Find where the given text appears and provide that cell's center as (x, y) coordinate. 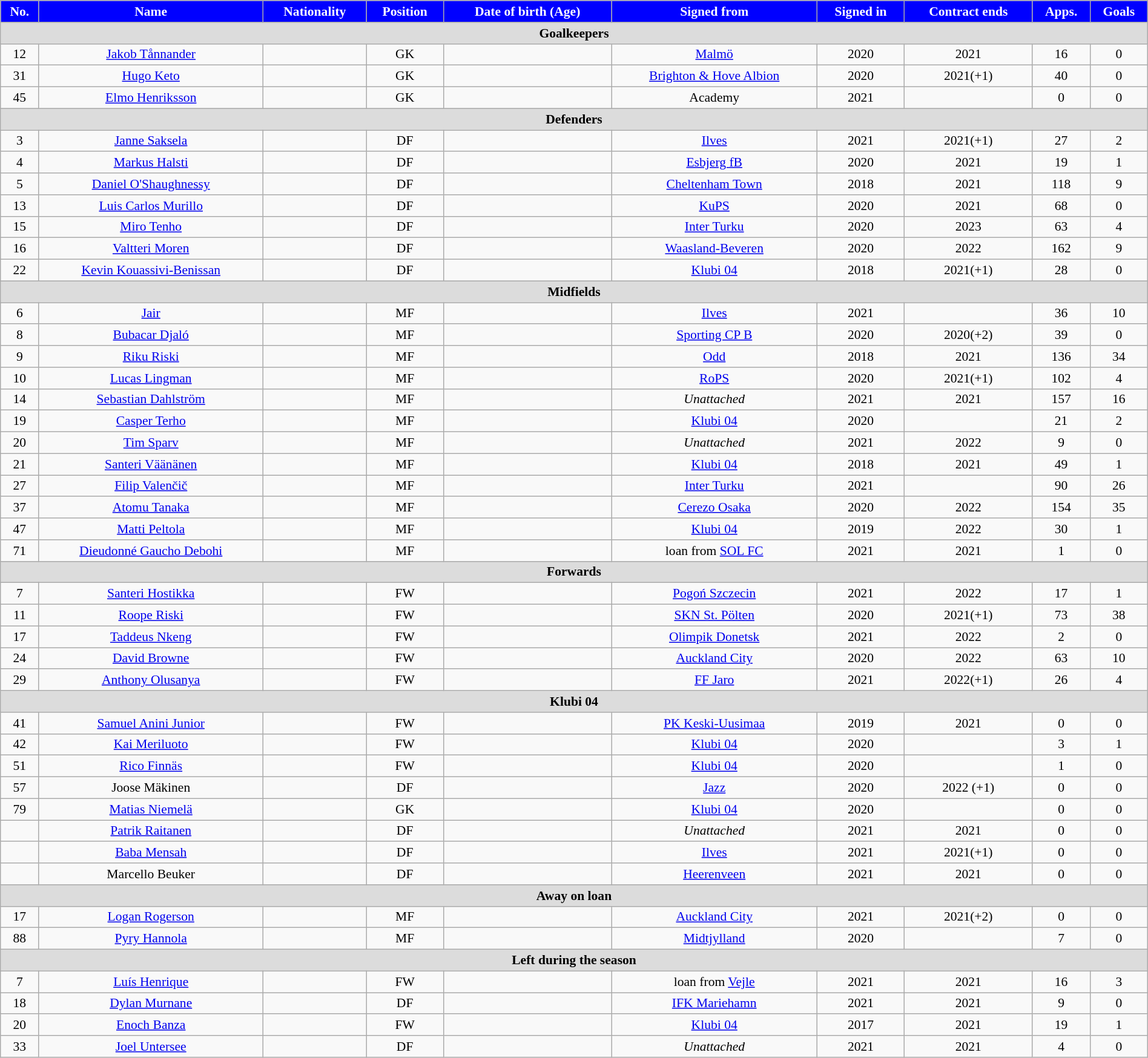
Jair (151, 314)
Enoch Banza (151, 1025)
Cerezo Osaka (714, 508)
12 (19, 54)
Date of birth (Age) (527, 11)
Joose Mäkinen (151, 788)
loan from Vejle (714, 982)
Goalkeepers (574, 33)
2022 (+1) (969, 788)
49 (1061, 464)
13 (19, 206)
Atomu Tanaka (151, 508)
68 (1061, 206)
FF Jaro (714, 680)
Forwards (574, 572)
Lucas Lingman (151, 378)
18 (19, 1004)
Nationality (315, 11)
28 (1061, 271)
Rico Finnäs (151, 766)
Samuel Anini Junior (151, 723)
Luis Carlos Murillo (151, 206)
35 (1119, 508)
Left during the season (574, 961)
39 (1061, 335)
Baba Mensah (151, 853)
34 (1119, 356)
42 (19, 744)
Waasland-Beveren (714, 249)
RoPS (714, 378)
Brighton & Hove Albion (714, 76)
51 (19, 766)
Kevin Kouassivi-Benissan (151, 271)
Apps. (1061, 11)
11 (19, 616)
IFK Mariehamn (714, 1004)
Filip Valenčič (151, 486)
90 (1061, 486)
Jakob Tånnander (151, 54)
Logan Rogerson (151, 917)
157 (1061, 399)
Kai Meriluoto (151, 744)
Roope Riski (151, 616)
Markus Halsti (151, 163)
8 (19, 335)
71 (19, 551)
Bubacar Djaló (151, 335)
24 (19, 659)
14 (19, 399)
Defenders (574, 119)
118 (1061, 184)
No. (19, 11)
Cheltenham Town (714, 184)
31 (19, 76)
Janne Saksela (151, 141)
79 (19, 809)
Patrik Raitanen (151, 831)
73 (1061, 616)
Joel Untersee (151, 1046)
5 (19, 184)
6 (19, 314)
KuPS (714, 206)
Tim Sparv (151, 443)
Signed in (860, 11)
Anthony Olusanya (151, 680)
Sebastian Dahlström (151, 399)
Signed from (714, 11)
David Browne (151, 659)
36 (1061, 314)
162 (1061, 249)
41 (19, 723)
loan from SOL FC (714, 551)
38 (1119, 616)
Miro Tenho (151, 227)
Matias Niemelä (151, 809)
Heerenveen (714, 874)
Olimpik Donetsk (714, 637)
SKN St. Pölten (714, 616)
47 (19, 529)
Daniel O'Shaughnessy (151, 184)
Santeri Hostikka (151, 594)
Riku Riski (151, 356)
Elmo Henriksson (151, 98)
Midtjylland (714, 939)
2023 (969, 227)
Odd (714, 356)
Position (404, 11)
Santeri Väänänen (151, 464)
Dylan Murnane (151, 1004)
Valtteri Moren (151, 249)
15 (19, 227)
Sporting CP B (714, 335)
Hugo Keto (151, 76)
22 (19, 271)
PK Keski-Uusimaa (714, 723)
Luís Henrique (151, 982)
Jazz (714, 788)
29 (19, 680)
Goals (1119, 11)
2022(+1) (969, 680)
Marcello Beuker (151, 874)
Pogoń Szczecin (714, 594)
154 (1061, 508)
57 (19, 788)
40 (1061, 76)
Pyry Hannola (151, 939)
88 (19, 939)
Midfields (574, 292)
37 (19, 508)
Matti Peltola (151, 529)
Dieudonné Gaucho Debohi (151, 551)
33 (19, 1046)
Casper Terho (151, 421)
2020(+2) (969, 335)
2021(+2) (969, 917)
45 (19, 98)
Malmö (714, 54)
102 (1061, 378)
30 (1061, 529)
2017 (860, 1025)
Taddeus Nkeng (151, 637)
Away on loan (574, 896)
Academy (714, 98)
Esbjerg fB (714, 163)
Contract ends (969, 11)
Name (151, 11)
136 (1061, 356)
